Return (x, y) of the center of cell containing provided text 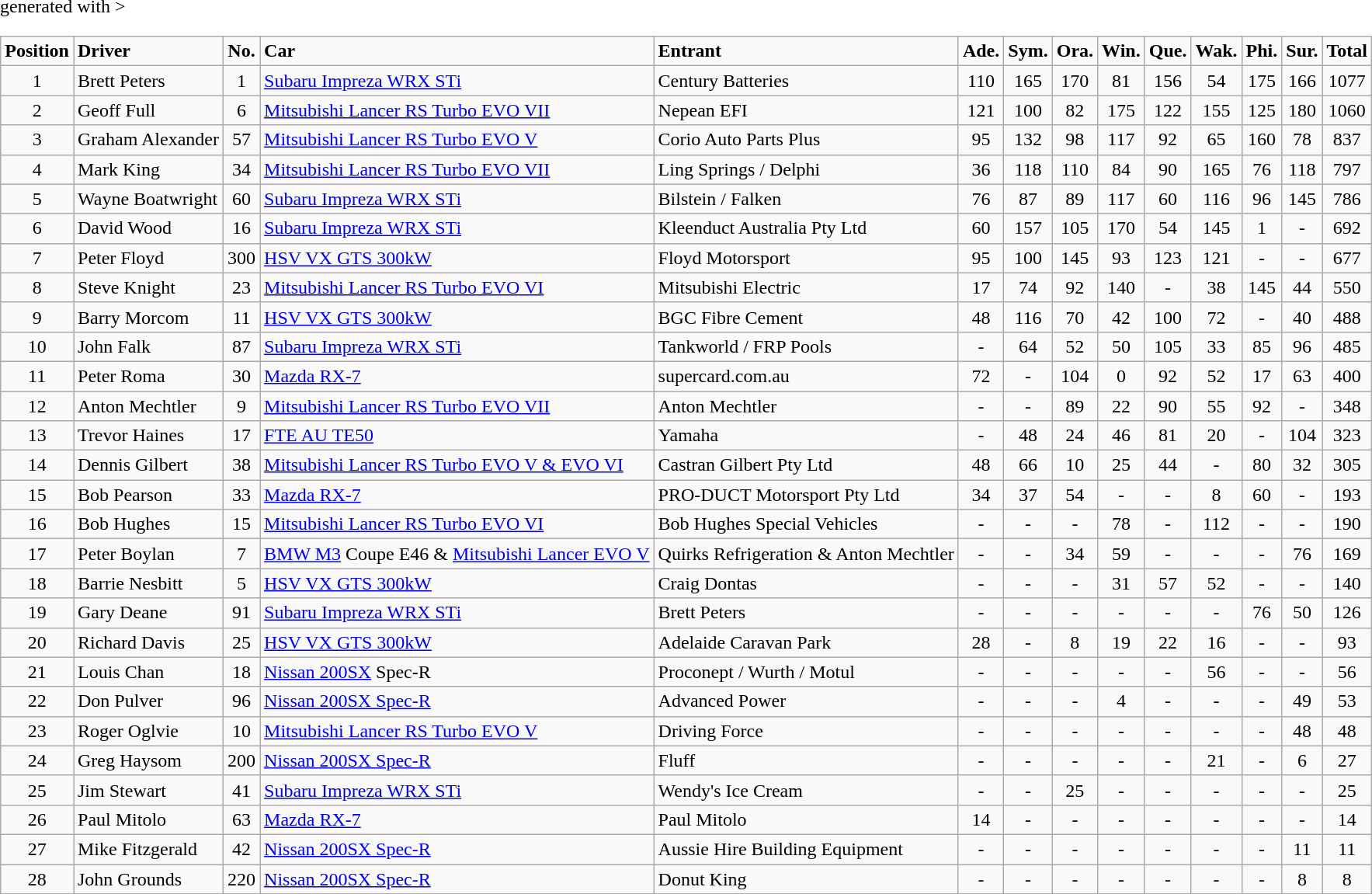
0 (1121, 376)
91 (241, 613)
66 (1028, 465)
85 (1262, 346)
837 (1347, 140)
Peter Roma (148, 376)
36 (981, 169)
180 (1302, 110)
31 (1121, 583)
Mark King (148, 169)
Bob Pearson (148, 495)
797 (1347, 169)
BGC Fibre Cement (806, 317)
Corio Auto Parts Plus (806, 140)
John Falk (148, 346)
692 (1347, 228)
Peter Floyd (148, 258)
Trevor Haines (148, 436)
Quirks Refrigeration & Anton Mechtler (806, 554)
Win. (1121, 51)
Sur. (1302, 51)
Adelaide Caravan Park (806, 642)
166 (1302, 81)
Craig Dontas (806, 583)
Graham Alexander (148, 140)
220 (241, 878)
26 (37, 819)
12 (37, 406)
Geoff Full (148, 110)
30 (241, 376)
200 (241, 760)
Wak. (1216, 51)
13 (37, 436)
400 (1347, 376)
125 (1262, 110)
BMW M3 Coupe E46 & Mitsubishi Lancer EVO V (457, 554)
Mike Fitzgerald (148, 849)
70 (1075, 317)
Fluff (806, 760)
46 (1121, 436)
Floyd Motorsport (806, 258)
41 (241, 790)
1077 (1347, 81)
Bob Hughes Special Vehicles (806, 524)
49 (1302, 701)
Steve Knight (148, 287)
Phi. (1262, 51)
53 (1347, 701)
122 (1168, 110)
160 (1262, 140)
Proconept / Wurth / Motul (806, 672)
Mitsubishi Electric (806, 287)
PRO-DUCT Motorsport Pty Ltd (806, 495)
Bob Hughes (148, 524)
123 (1168, 258)
Driver (148, 51)
Don Pulver (148, 701)
2 (37, 110)
David Wood (148, 228)
Barrie Nesbitt (148, 583)
Gary Deane (148, 613)
Driving Force (806, 731)
Ade. (981, 51)
Ling Springs / Delphi (806, 169)
190 (1347, 524)
348 (1347, 406)
Roger Oglvie (148, 731)
156 (1168, 81)
Donut King (806, 878)
84 (1121, 169)
Que. (1168, 51)
126 (1347, 613)
1060 (1347, 110)
Wayne Boatwright (148, 199)
157 (1028, 228)
3 (37, 140)
677 (1347, 258)
Dennis Gilbert (148, 465)
155 (1216, 110)
98 (1075, 140)
32 (1302, 465)
323 (1347, 436)
Jim Stewart (148, 790)
74 (1028, 287)
Ora. (1075, 51)
Car (457, 51)
supercard.com.au (806, 376)
Position (37, 51)
Bilstein / Falken (806, 199)
550 (1347, 287)
193 (1347, 495)
488 (1347, 317)
Tankworld / FRP Pools (806, 346)
Nepean EFI (806, 110)
Sym. (1028, 51)
Wendy's Ice Cream (806, 790)
59 (1121, 554)
305 (1347, 465)
Mitsubishi Lancer RS Turbo EVO V & EVO VI (457, 465)
Castran Gilbert Pty Ltd (806, 465)
Advanced Power (806, 701)
40 (1302, 317)
485 (1347, 346)
Century Batteries (806, 81)
300 (241, 258)
Peter Boylan (148, 554)
169 (1347, 554)
No. (241, 51)
65 (1216, 140)
112 (1216, 524)
FTE AU TE50 (457, 436)
37 (1028, 495)
Entrant (806, 51)
132 (1028, 140)
Kleenduct Australia Pty Ltd (806, 228)
Yamaha (806, 436)
Aussie Hire Building Equipment (806, 849)
55 (1216, 406)
Louis Chan (148, 672)
786 (1347, 199)
John Grounds (148, 878)
82 (1075, 110)
Barry Morcom (148, 317)
64 (1028, 346)
Total (1347, 51)
Richard Davis (148, 642)
80 (1262, 465)
Greg Haysom (148, 760)
